Determine the (X, Y) coordinate at the center of the cell enclosing the given text.  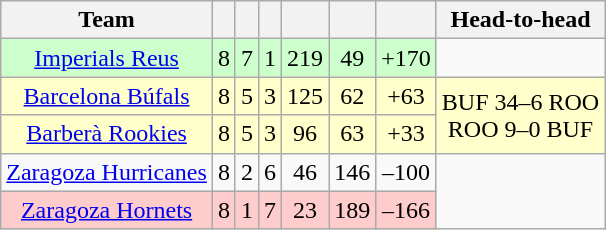
Barberà Rookies (107, 134)
146 (352, 172)
96 (306, 134)
–100 (406, 172)
–166 (406, 210)
6 (270, 172)
219 (306, 58)
46 (306, 172)
Imperials Reus (107, 58)
2 (246, 172)
62 (352, 96)
BUF 34–6 ROOROO 9–0 BUF (520, 115)
23 (306, 210)
Zaragoza Hurricanes (107, 172)
+170 (406, 58)
49 (352, 58)
+63 (406, 96)
Head-to-head (520, 20)
189 (352, 210)
+33 (406, 134)
63 (352, 134)
Zaragoza Hornets (107, 210)
Team (107, 20)
Barcelona Búfals (107, 96)
125 (306, 96)
